Search for the cell housing the specified text and yield its [X, Y] center coordinate. 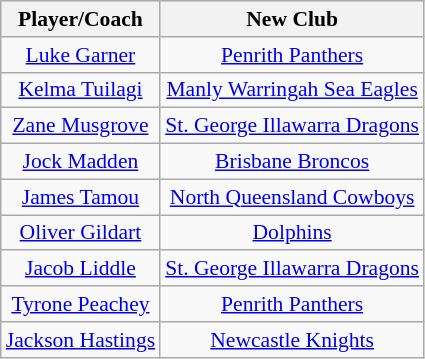
Newcastle Knights [292, 340]
James Tamou [80, 197]
Jock Madden [80, 162]
New Club [292, 19]
Player/Coach [80, 19]
Dolphins [292, 233]
Jacob Liddle [80, 269]
Zane Musgrove [80, 126]
Luke Garner [80, 55]
Brisbane Broncos [292, 162]
Kelma Tuilagi [80, 90]
Tyrone Peachey [80, 304]
North Queensland Cowboys [292, 197]
Manly Warringah Sea Eagles [292, 90]
Oliver Gildart [80, 233]
Jackson Hastings [80, 340]
